Find where the given text appears and provide that cell's center as (X, Y) coordinate. 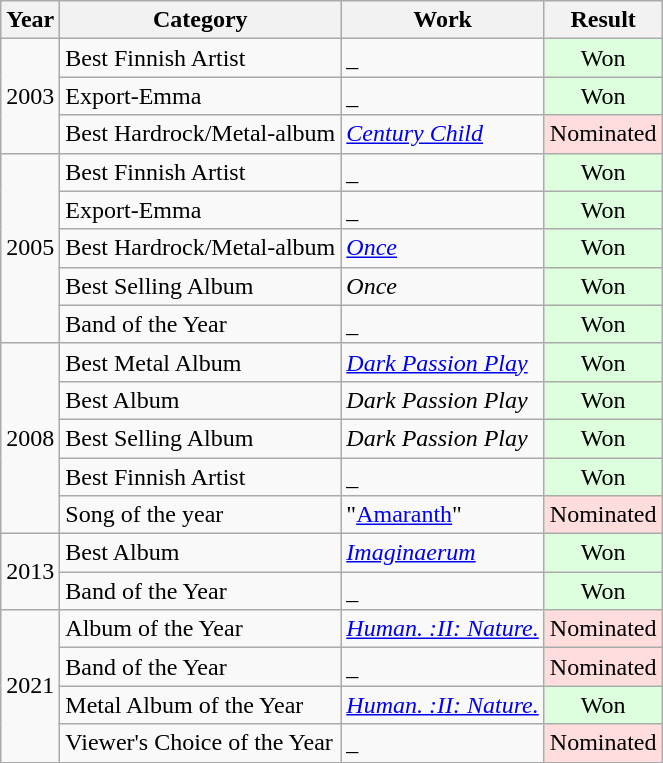
"Amaranth" (442, 515)
Year (30, 20)
Viewer's Choice of the Year (200, 743)
2005 (30, 248)
Work (442, 20)
Album of the Year (200, 629)
2021 (30, 686)
Metal Album of the Year (200, 705)
Best Metal Album (200, 362)
2008 (30, 438)
Song of the year (200, 515)
2013 (30, 572)
Result (603, 20)
Imaginaerum (442, 553)
Century Child (442, 134)
2003 (30, 96)
Category (200, 20)
